Return the (x, y) coordinate for the center point of the cell that contains the specified text.  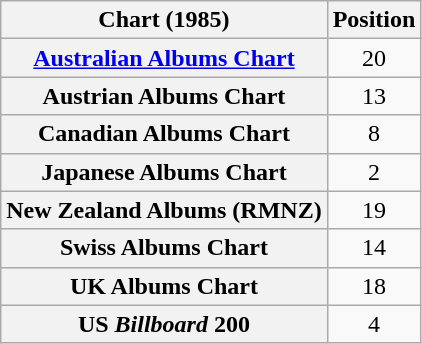
8 (374, 134)
Swiss Albums Chart (164, 248)
New Zealand Albums (RMNZ) (164, 210)
Canadian Albums Chart (164, 134)
Austrian Albums Chart (164, 96)
18 (374, 286)
20 (374, 58)
4 (374, 324)
Position (374, 20)
US Billboard 200 (164, 324)
19 (374, 210)
Japanese Albums Chart (164, 172)
Australian Albums Chart (164, 58)
13 (374, 96)
2 (374, 172)
14 (374, 248)
Chart (1985) (164, 20)
UK Albums Chart (164, 286)
